From the cell containing the given text, extract its center point as [x, y] coordinate. 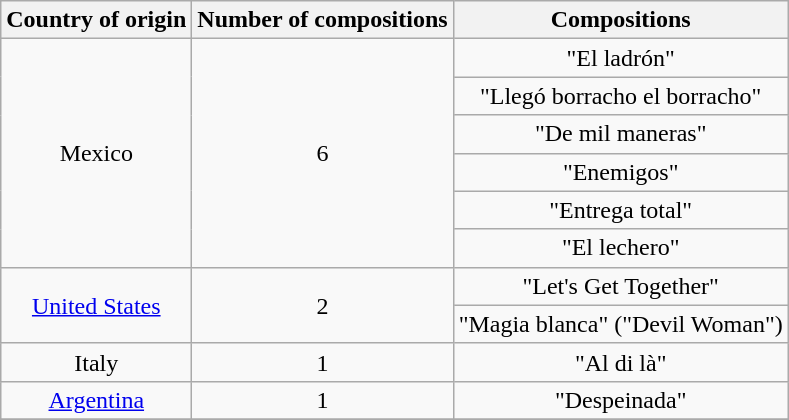
"Magia blanca" ("Devil Woman") [620, 324]
"El lechero" [620, 248]
"De mil maneras" [620, 134]
United States [96, 305]
Argentina [96, 400]
6 [322, 153]
"Llegó borracho el borracho" [620, 96]
"Al di là" [620, 362]
"Entrega total" [620, 210]
2 [322, 305]
Compositions [620, 20]
"El ladrón" [620, 58]
Number of compositions [322, 20]
Italy [96, 362]
Country of origin [96, 20]
Mexico [96, 153]
"Let's Get Together" [620, 286]
"Enemigos" [620, 172]
"Despeinada" [620, 400]
